Detect which cell encompasses the target text, then output its (X, Y) center coordinate. 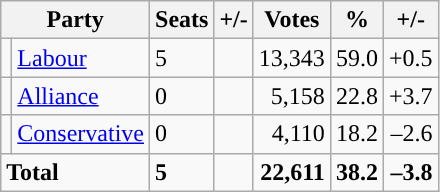
18.2 (356, 134)
13,343 (292, 58)
–2.6 (410, 134)
38.2 (356, 172)
59.0 (356, 58)
22.8 (356, 96)
Party (76, 20)
Conservative (81, 134)
4,110 (292, 134)
Votes (292, 20)
% (356, 20)
Total (76, 172)
–3.8 (410, 172)
Alliance (81, 96)
22,611 (292, 172)
Seats (182, 20)
+3.7 (410, 96)
5,158 (292, 96)
+0.5 (410, 58)
Labour (81, 58)
